Scan for the cell matching the given text and deliver its (X, Y) coordinate at center. 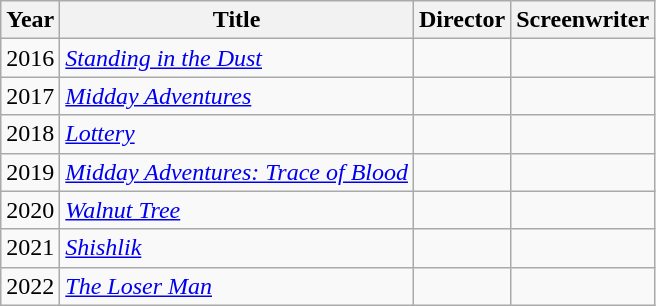
The Loser Man (237, 286)
2020 (30, 210)
2019 (30, 172)
Year (30, 20)
2018 (30, 134)
Standing in the Dust (237, 58)
Title (237, 20)
Shishlik (237, 248)
Midday Adventures (237, 96)
2017 (30, 96)
Walnut Tree (237, 210)
Midday Adventures: Trace of Blood (237, 172)
Director (462, 20)
Screenwriter (583, 20)
Lottery (237, 134)
2021 (30, 248)
2022 (30, 286)
2016 (30, 58)
